Output the [x, y] coordinate of the center of the cell containing the given text.  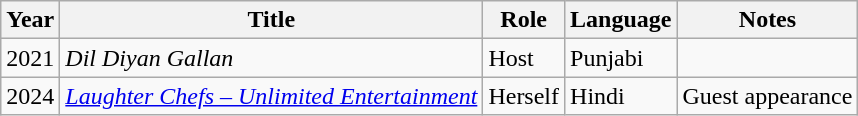
Notes [768, 20]
Herself [524, 96]
Punjabi [621, 58]
Year [30, 20]
Title [272, 20]
2021 [30, 58]
Hindi [621, 96]
Host [524, 58]
Laughter Chefs – Unlimited Entertainment [272, 96]
Language [621, 20]
2024 [30, 96]
Dil Diyan Gallan [272, 58]
Guest appearance [768, 96]
Role [524, 20]
